Identify which cell holds the provided text, then report its (X, Y) central coordinate. 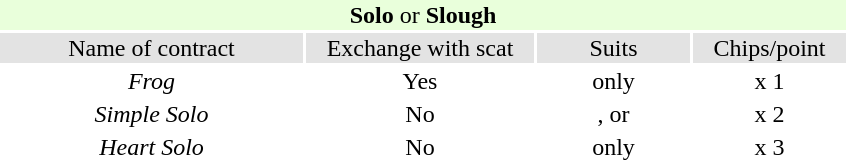
Exchange with scat (420, 48)
Yes (420, 81)
Suits (614, 48)
Frog (152, 81)
Heart Solo (152, 147)
, or (614, 114)
Name of contract (152, 48)
Solo or Slough (423, 15)
x 2 (770, 114)
Chips/point (770, 48)
x 3 (770, 147)
Simple Solo (152, 114)
x 1 (770, 81)
